Return the [x, y] coordinate for the center point of the cell that contains the specified text.  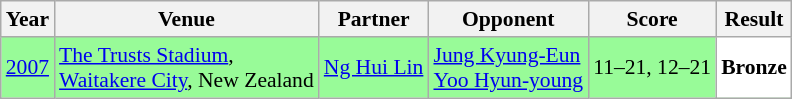
Opponent [508, 19]
Year [28, 19]
Venue [186, 19]
The Trusts Stadium,Waitakere City, New Zealand [186, 68]
Bronze [754, 68]
Result [754, 19]
11–21, 12–21 [652, 68]
Ng Hui Lin [374, 68]
Jung Kyung-Eun Yoo Hyun-young [508, 68]
2007 [28, 68]
Partner [374, 19]
Score [652, 19]
